Provide the [x, y] coordinate of the cell's center where the given text is located.  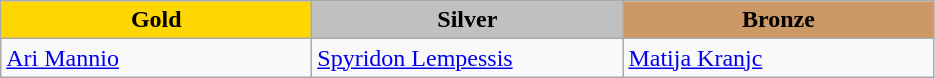
Bronze [778, 20]
Gold [156, 20]
Matija Kranjc [778, 58]
Ari Mannio [156, 58]
Spyridon Lempessis [468, 58]
Silver [468, 20]
